Search for the cell housing the specified text and yield its (X, Y) center coordinate. 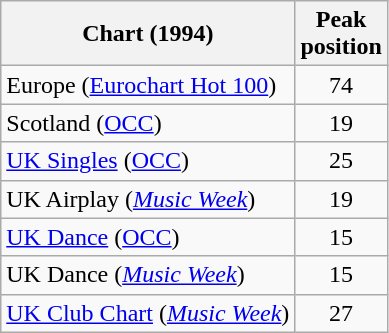
UK Dance (Music Week) (148, 275)
Peakposition (341, 34)
UK Airplay (Music Week) (148, 199)
74 (341, 85)
Chart (1994) (148, 34)
27 (341, 313)
UK Singles (OCC) (148, 161)
25 (341, 161)
UK Club Chart (Music Week) (148, 313)
UK Dance (OCC) (148, 237)
Europe (Eurochart Hot 100) (148, 85)
Scotland (OCC) (148, 123)
